Provide the [X, Y] coordinate of the cell's center where the given text is located.  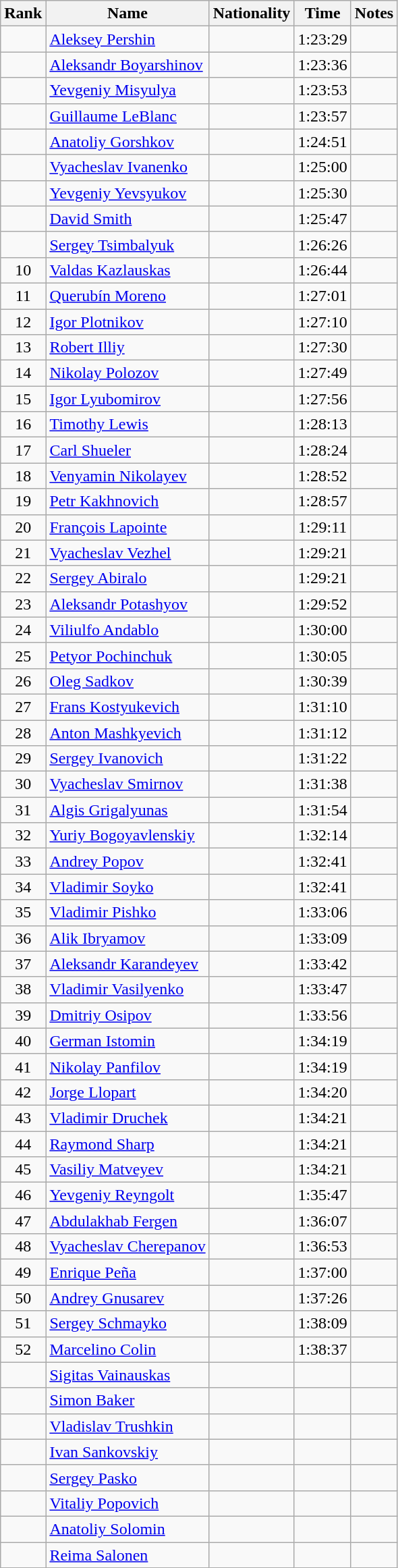
1:28:57 [322, 502]
1:31:54 [322, 810]
1:28:52 [322, 476]
1:28:13 [322, 425]
1:27:30 [322, 348]
Sergey Tsimbalyuk [127, 244]
Ivan Sankovskiy [127, 1452]
Yevgeniy Misyulya [127, 90]
30 [23, 784]
18 [23, 476]
13 [23, 348]
29 [23, 759]
1:27:10 [322, 322]
Anatoliy Solomin [127, 1529]
1:27:49 [322, 373]
1:24:51 [322, 142]
Raymond Sharp [127, 1144]
Vyacheslav Cherepanov [127, 1247]
Querubín Moreno [127, 296]
38 [23, 990]
1:29:52 [322, 604]
19 [23, 502]
1:36:53 [322, 1247]
1:25:00 [322, 167]
1:27:56 [322, 399]
Andrey Gnusarev [127, 1298]
Vladislav Trushkin [127, 1426]
50 [23, 1298]
52 [23, 1349]
51 [23, 1324]
Vladimir Pishko [127, 913]
1:23:36 [322, 65]
Vladimir Soyko [127, 887]
1:31:12 [322, 732]
Guillaume LeBlanc [127, 116]
Rank [23, 13]
28 [23, 732]
1:28:24 [322, 450]
Andrey Popov [127, 861]
15 [23, 399]
Jorge Llopart [127, 1092]
Timothy Lewis [127, 425]
1:25:47 [322, 219]
20 [23, 527]
Viliulfo Andablo [127, 630]
German Istomin [127, 1041]
42 [23, 1092]
Frans Kostyukevich [127, 707]
Sergey Schmayko [127, 1324]
1:30:00 [322, 630]
Enrique Peña [127, 1272]
1:31:38 [322, 784]
46 [23, 1195]
1:26:44 [322, 270]
Igor Lyubomirov [127, 399]
1:33:42 [322, 964]
16 [23, 425]
Robert Illiy [127, 348]
49 [23, 1272]
1:37:26 [322, 1298]
Valdas Kazlauskas [127, 270]
26 [23, 681]
12 [23, 322]
1:33:09 [322, 938]
1:34:20 [322, 1092]
21 [23, 553]
47 [23, 1221]
Anton Mashkyevich [127, 732]
1:23:53 [322, 90]
11 [23, 296]
10 [23, 270]
48 [23, 1247]
François Lapointe [127, 527]
Time [322, 13]
36 [23, 938]
40 [23, 1041]
1:27:01 [322, 296]
Vyacheslav Ivanenko [127, 167]
37 [23, 964]
41 [23, 1066]
17 [23, 450]
1:38:37 [322, 1349]
1:23:57 [322, 116]
Nikolay Polozov [127, 373]
1:33:06 [322, 913]
Aleksandr Boyarshinov [127, 65]
Vyacheslav Vezhel [127, 553]
Petyor Pochinchuk [127, 655]
Yevgeniy Reyngolt [127, 1195]
Yevgeniy Yevsyukov [127, 193]
31 [23, 810]
Abdulakhab Fergen [127, 1221]
23 [23, 604]
Vyacheslav Smirnov [127, 784]
1:23:29 [322, 39]
Vasiliy Matveyev [127, 1170]
Vitaliy Popovich [127, 1503]
1:30:05 [322, 655]
43 [23, 1118]
1:29:11 [322, 527]
24 [23, 630]
Notes [374, 13]
Simon Baker [127, 1401]
1:36:07 [322, 1221]
22 [23, 578]
Carl Shueler [127, 450]
Oleg Sadkov [127, 681]
Alik Ibryamov [127, 938]
Marcelino Colin [127, 1349]
Yuriy Bogoyavlenskiy [127, 836]
Dmitriy Osipov [127, 1015]
33 [23, 861]
45 [23, 1170]
1:37:00 [322, 1272]
1:38:09 [322, 1324]
1:35:47 [322, 1195]
25 [23, 655]
David Smith [127, 219]
1:30:39 [322, 681]
1:32:14 [322, 836]
Sergey Ivanovich [127, 759]
39 [23, 1015]
1:33:56 [322, 1015]
Nationality [252, 13]
1:31:10 [322, 707]
Aleksandr Karandeyev [127, 964]
Anatoliy Gorshkov [127, 142]
Algis Grigalyunas [127, 810]
Reima Salonen [127, 1555]
1:31:22 [322, 759]
Sergey Pasko [127, 1478]
1:33:47 [322, 990]
34 [23, 887]
35 [23, 913]
Vladimir Druchek [127, 1118]
1:25:30 [322, 193]
Venyamin Nikolayev [127, 476]
1:26:26 [322, 244]
27 [23, 707]
44 [23, 1144]
32 [23, 836]
14 [23, 373]
Nikolay Panfilov [127, 1066]
Aleksandr Potashyov [127, 604]
Sergey Abiralo [127, 578]
Igor Plotnikov [127, 322]
Aleksey Pershin [127, 39]
Name [127, 13]
Vladimir Vasilyenko [127, 990]
Petr Kakhnovich [127, 502]
Sigitas Vainauskas [127, 1375]
